Return the (x, y) coordinate for the center point of the cell that contains the specified text.  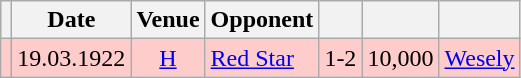
Opponent (262, 20)
H (168, 58)
Wesely (480, 58)
10,000 (400, 58)
Date (72, 20)
19.03.1922 (72, 58)
Venue (168, 20)
1-2 (340, 58)
Red Star (262, 58)
